Return the [X, Y] coordinate for the center point of the cell that contains the specified text.  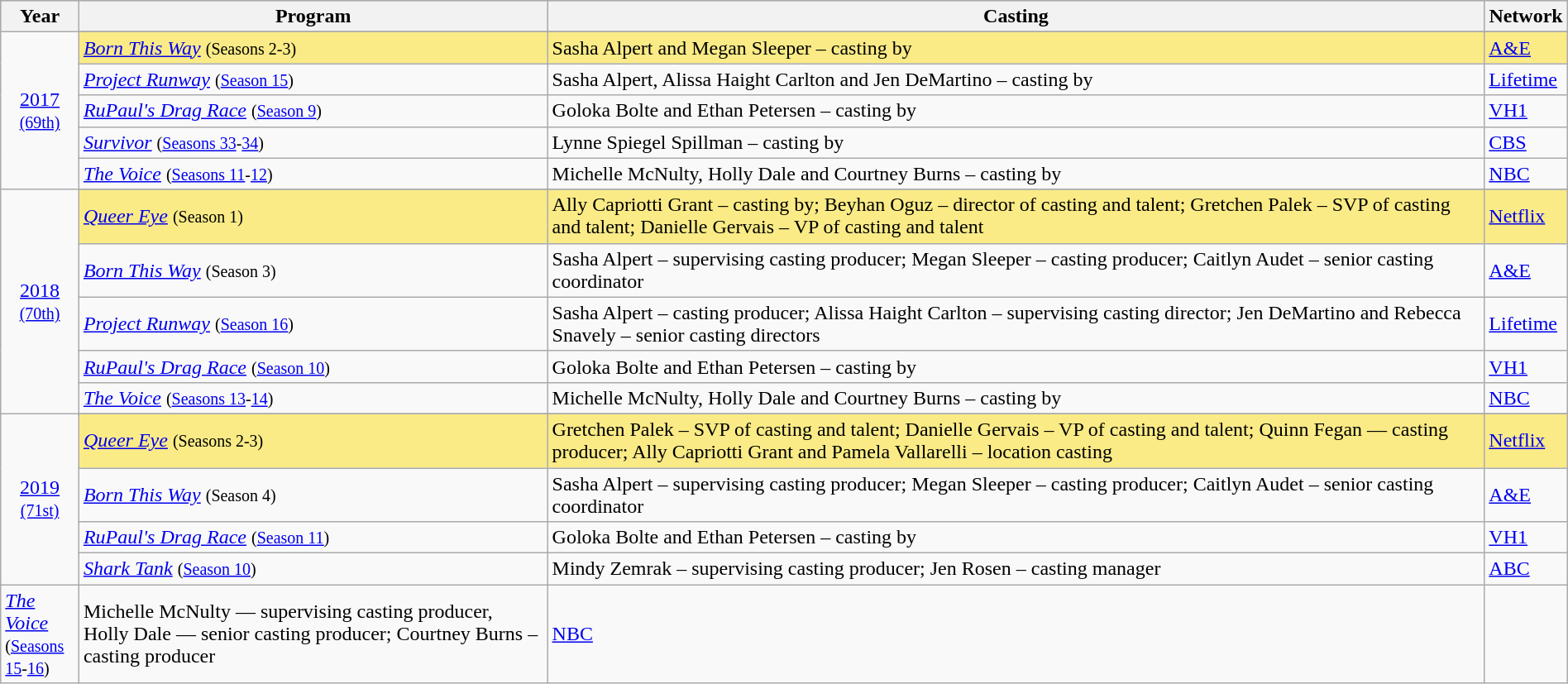
ABC [1526, 569]
Born This Way (Season 3) [313, 270]
Shark Tank (Season 10) [313, 569]
Sasha Alpert and Megan Sleeper – casting by [1016, 48]
2017(69th) [40, 111]
Queer Eye (Season 1) [313, 217]
Queer Eye (Seasons 2-3) [313, 440]
Born This Way (Season 4) [313, 495]
The Voice (Seasons 13-14) [313, 398]
Sasha Alpert, Alissa Haight Carlton and Jen DeMartino – casting by [1016, 79]
RuPaul's Drag Race (Season 11) [313, 538]
Michelle McNulty — supervising casting producer, Holly Dale — senior casting producer; Courtney Burns – casting producer [313, 634]
Survivor (Seasons 33-34) [313, 142]
The Voice (Seasons 11-12) [313, 174]
Network [1526, 17]
Project Runway (Season 16) [313, 324]
The Voice (Seasons 15-16) [40, 634]
Casting [1016, 17]
Lynne Spiegel Spillman – casting by [1016, 142]
2019(71st) [40, 499]
Program [313, 17]
RuPaul's Drag Race (Season 10) [313, 366]
Year [40, 17]
RuPaul's Drag Race (Season 9) [313, 111]
CBS [1526, 142]
Mindy Zemrak – supervising casting producer; Jen Rosen – casting manager [1016, 569]
Born This Way (Seasons 2-3) [313, 48]
Sasha Alpert – casting producer; Alissa Haight Carlton – supervising casting director; Jen DeMartino and Rebecca Snavely – senior casting directors [1016, 324]
2018(70th) [40, 301]
Project Runway (Season 15) [313, 79]
